Search for the cell housing the specified text and yield its (X, Y) center coordinate. 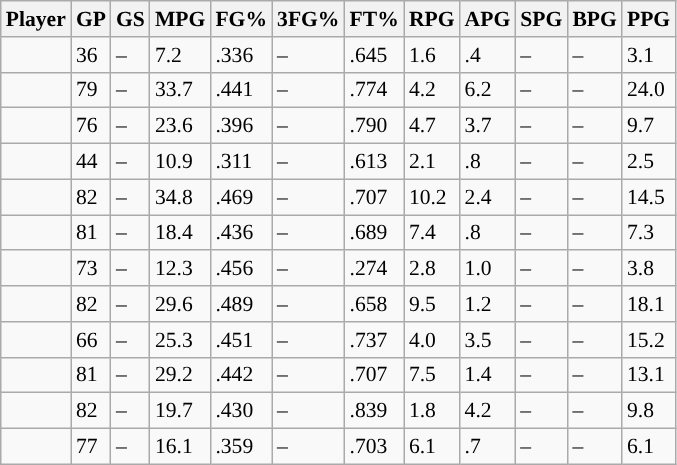
.839 (374, 411)
3.1 (648, 55)
19.7 (180, 411)
9.5 (432, 304)
3.5 (488, 340)
.359 (241, 447)
25.3 (180, 340)
2.8 (432, 269)
66 (91, 340)
2.5 (648, 162)
.456 (241, 269)
SPG (541, 19)
2.4 (488, 197)
44 (91, 162)
MPG (180, 19)
76 (91, 126)
10.9 (180, 162)
.613 (374, 162)
.790 (374, 126)
18.1 (648, 304)
79 (91, 90)
36 (91, 55)
RPG (432, 19)
.703 (374, 447)
4.0 (432, 340)
6.2 (488, 90)
7.3 (648, 233)
3FG% (308, 19)
1.6 (432, 55)
.442 (241, 375)
1.0 (488, 269)
16.1 (180, 447)
.336 (241, 55)
APG (488, 19)
.689 (374, 233)
73 (91, 269)
.441 (241, 90)
18.4 (180, 233)
.436 (241, 233)
BPG (594, 19)
.451 (241, 340)
.737 (374, 340)
7.5 (432, 375)
14.5 (648, 197)
23.6 (180, 126)
.658 (374, 304)
12.3 (180, 269)
34.8 (180, 197)
2.1 (432, 162)
9.7 (648, 126)
24.0 (648, 90)
10.2 (432, 197)
.469 (241, 197)
77 (91, 447)
GP (91, 19)
4.7 (432, 126)
.274 (374, 269)
Player (36, 19)
1.4 (488, 375)
1.8 (432, 411)
15.2 (648, 340)
7.2 (180, 55)
33.7 (180, 90)
7.4 (432, 233)
9.8 (648, 411)
.430 (241, 411)
29.2 (180, 375)
.774 (374, 90)
13.1 (648, 375)
29.6 (180, 304)
3.8 (648, 269)
.4 (488, 55)
1.2 (488, 304)
.7 (488, 447)
FT% (374, 19)
PPG (648, 19)
.645 (374, 55)
.311 (241, 162)
.396 (241, 126)
3.7 (488, 126)
GS (130, 19)
.489 (241, 304)
FG% (241, 19)
